Output the (x, y) coordinate of the center of the cell containing the given text.  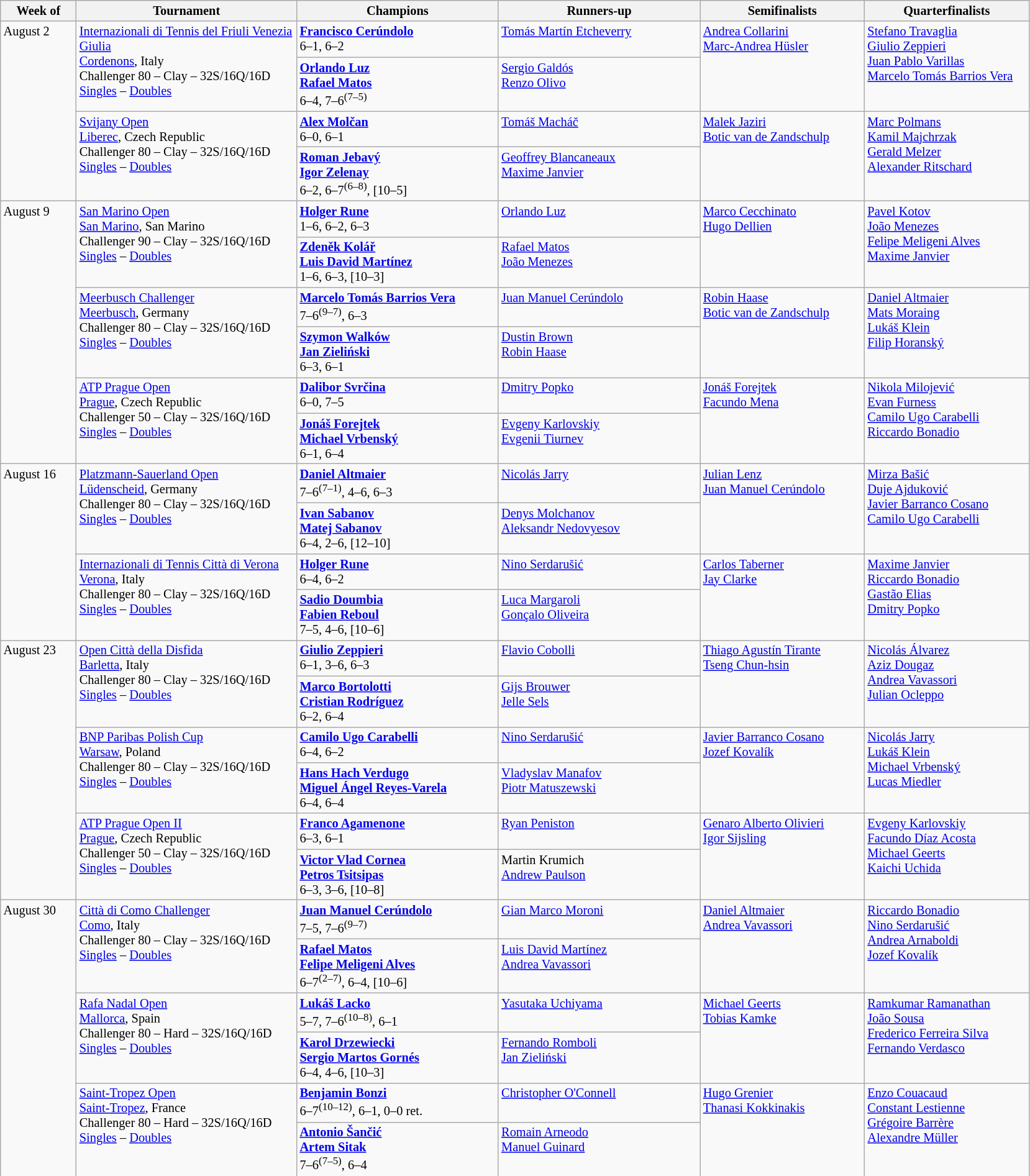
Vladyslav Manafov Piotr Matuszewski (599, 788)
Romain Arneodo Manuel Guinard (599, 1149)
Martin Krumich Andrew Paulson (599, 875)
Evgeny Karlovskiy Facundo Díaz Acosta Michael Geerts Kaichi Uchida (947, 856)
Ramkumar Ramanathan João Sousa Frederico Ferreira Silva Fernando Verdasco (947, 1037)
Stefano Travaglia Giulio Zeppieri Juan Pablo Varillas Marcelo Tomás Barrios Vera (947, 66)
Saint-Tropez OpenSaint-Tropez, France Challenger 80 – Hard – 32S/16Q/16DSingles – Doubles (186, 1129)
Camilo Ugo Carabelli6–4, 6–2 (398, 745)
Yasutaka Uchiyama (599, 1013)
Gian Marco Moroni (599, 919)
Nicolás Jarry Lukáš Klein Michael Vrbenský Lucas Miedler (947, 770)
Internazionali di Tennis del Friuli Venezia GiuliaCordenons, Italy Challenger 80 – Clay – 32S/16Q/16DSingles – Doubles (186, 66)
Tournament (186, 11)
Marco Bortolotti Cristian Rodríguez6–2, 6–4 (398, 701)
Runners-up (599, 11)
BNP Paribas Polish CupWarsaw, Poland Challenger 80 – Clay – 32S/16Q/16DSingles – Doubles (186, 770)
Denys Molchanov Aleksandr Nedovyesov (599, 528)
Dalibor Svrčina6–0, 7–5 (398, 395)
Michael Geerts Tobias Kamke (783, 1037)
Orlando Luz (599, 219)
Rafael Matos João Menezes (599, 262)
Marc Polmans Kamil Majchrzak Gerald Melzer Alexander Ritschard (947, 157)
Robin Haase Botic van de Zandschulp (783, 333)
Genaro Alberto Olivieri Igor Sijsling (783, 856)
Franco Agamenone6–3, 6–1 (398, 831)
Julian Lenz Juan Manuel Cerúndolo (783, 508)
Sergio Galdós Renzo Olivo (599, 84)
Mirza Bašić Duje Ajduković Javier Barranco Cosano Camilo Ugo Carabelli (947, 508)
Daniel Altmaier Andrea Vavassori (783, 946)
Tomás Martín Etcheverry (599, 39)
Meerbusch ChallengerMeerbusch, Germany Challenger 80 – Clay – 32S/16Q/16DSingles – Doubles (186, 333)
August 16 (39, 552)
Giulio Zeppieri6–1, 3–6, 6–3 (398, 658)
Evgeny Karlovskiy Evgenii Tiurnev (599, 439)
Nicolás Jarry (599, 483)
Daniel Altmaier7–6(7–1), 4–6, 6–3 (398, 483)
Holger Rune6–4, 6–2 (398, 572)
Svijany OpenLiberec, Czech Republic Challenger 80 – Clay – 32S/16Q/16DSingles – Doubles (186, 157)
Victor Vlad Cornea Petros Tsitsipas6–3, 3–6, [10–8] (398, 875)
Dustin Brown Robin Haase (599, 352)
Jonáš Forejtek Michael Vrbenský6–1, 6–4 (398, 439)
Ryan Peniston (599, 831)
Sadio Doumbia Fabien Reboul7–5, 4–6, [10–6] (398, 615)
Jonáš Forejtek Facundo Mena (783, 420)
Hugo Grenier Thanasi Kokkinakis (783, 1129)
Juan Manuel Cerúndolo (599, 307)
San Marino OpenSan Marino, San Marino Challenger 90 – Clay – 32S/16Q/16DSingles – Doubles (186, 244)
Francisco Cerúndolo6–1, 6–2 (398, 39)
Riccardo Bonadio Nino Serdarušić Andrea Arnaboldi Jozef Kovalík (947, 946)
Geoffrey Blancaneaux Maxime Janvier (599, 174)
ATP Prague Open IIPrague, Czech Republic Challenger 50 – Clay – 32S/16Q/16DSingles – Doubles (186, 856)
Rafa Nadal OpenMallorca, Spain Challenger 80 – Hard – 32S/16Q/16DSingles – Doubles (186, 1037)
Luis David Martínez Andrea Vavassori (599, 965)
Marcelo Tomás Barrios Vera7–6(9–7), 6–3 (398, 307)
Andrea Collarini Marc-Andrea Hüsler (783, 66)
Open Città della DisfidaBarletta, Italy Challenger 80 – Clay – 32S/16Q/16DSingles – Doubles (186, 683)
Alex Molčan6–0, 6–1 (398, 129)
Semifinalists (783, 11)
Antonio Šančić Artem Sitak7–6(7–5), 6–4 (398, 1149)
Nikola Milojević Evan Furness Camilo Ugo Carabelli Riccardo Bonadio (947, 420)
Orlando Luz Rafael Matos6–4, 7–6(7–5) (398, 84)
Gijs Brouwer Jelle Sels (599, 701)
Pavel Kotov João Menezes Felipe Meligeni Alves Maxime Janvier (947, 244)
Roman Jebavý Igor Zelenay6–2, 6–7(6–8), [10–5] (398, 174)
Enzo Couacaud Constant Lestienne Grégoire Barrère Alexandre Müller (947, 1129)
Benjamin Bonzi6–7(10–12), 6–1, 0–0 ret. (398, 1102)
Karol Drzewiecki Sergio Martos Gornés6–4, 4–6, [10–3] (398, 1057)
Champions (398, 11)
Quarterfinalists (947, 11)
Week of (39, 11)
ATP Prague OpenPrague, Czech Republic Challenger 50 – Clay – 32S/16Q/16DSingles – Doubles (186, 420)
August 30 (39, 1037)
Platzmann-Sauerland OpenLüdenscheid, Germany Challenger 80 – Clay – 32S/16Q/16DSingles – Doubles (186, 508)
Fernando Romboli Jan Zieliński (599, 1057)
Ivan Sabanov Matej Sabanov6–4, 2–6, [12–10] (398, 528)
Thiago Agustín Tirante Tseng Chun-hsin (783, 683)
August 2 (39, 111)
Christopher O'Connell (599, 1102)
Tomáš Macháč (599, 129)
Carlos Taberner Jay Clarke (783, 596)
Rafael Matos Felipe Meligeni Alves6–7(2–7), 6–4, [10–6] (398, 965)
Luca Margaroli Gonçalo Oliveira (599, 615)
Javier Barranco Cosano Jozef Kovalík (783, 770)
Zdeněk Kolář Luis David Martínez1–6, 6–3, [10–3] (398, 262)
Dmitry Popko (599, 395)
August 9 (39, 332)
Lukáš Lacko5–7, 7–6(10–8), 6–1 (398, 1013)
Hans Hach Verdugo Miguel Ángel Reyes-Varela6–4, 6–4 (398, 788)
Daniel Altmaier Mats Moraing Lukáš Klein Filip Horanský (947, 333)
Juan Manuel Cerúndolo7–5, 7–6(9–7) (398, 919)
Flavio Cobolli (599, 658)
Maxime Janvier Riccardo Bonadio Gastão Elias Dmitry Popko (947, 596)
Internazionali di Tennis Città di VeronaVerona, Italy Challenger 80 – Clay – 32S/16Q/16DSingles – Doubles (186, 596)
Città di Como ChallengerComo, Italy Challenger 80 – Clay – 32S/16Q/16DSingles – Doubles (186, 946)
Nicolás Álvarez Aziz Dougaz Andrea Vavassori Julian Ocleppo (947, 683)
Marco Cecchinato Hugo Dellien (783, 244)
August 23 (39, 770)
Malek Jaziri Botic van de Zandschulp (783, 157)
Holger Rune1–6, 6–2, 6–3 (398, 219)
Szymon Walków Jan Zieliński6–3, 6–1 (398, 352)
